Return the [x, y] coordinate for the center point of the cell that contains the specified text.  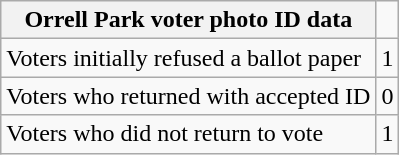
Voters who returned with accepted ID [188, 96]
Orrell Park voter photo ID data [188, 20]
Voters who did not return to vote [188, 134]
0 [388, 96]
Voters initially refused a ballot paper [188, 58]
